Locate the cell with the specified text and output its [X, Y] center coordinate. 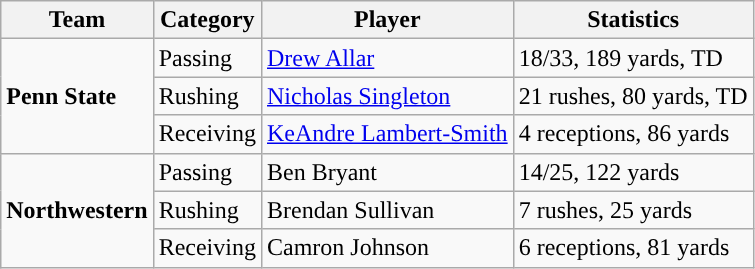
Northwestern [77, 210]
Player [387, 20]
KeAndre Lambert-Smith [387, 134]
7 rushes, 25 yards [633, 210]
14/25, 122 yards [633, 172]
Camron Johnson [387, 248]
Drew Allar [387, 58]
Nicholas Singleton [387, 96]
Statistics [633, 20]
18/33, 189 yards, TD [633, 58]
21 rushes, 80 yards, TD [633, 96]
6 receptions, 81 yards [633, 248]
Brendan Sullivan [387, 210]
Ben Bryant [387, 172]
4 receptions, 86 yards [633, 134]
Penn State [77, 96]
Team [77, 20]
Category [207, 20]
